Detect which cell encompasses the target text, then output its (X, Y) center coordinate. 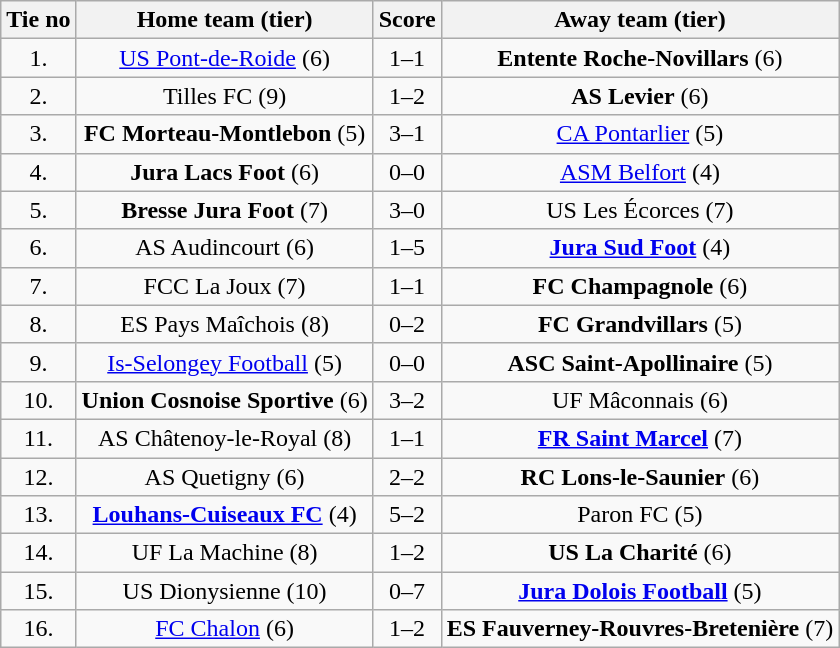
14. (38, 553)
US Dionysienne (10) (224, 591)
3–0 (407, 210)
Tilles FC (9) (224, 96)
AS Audincourt (6) (224, 248)
6. (38, 248)
7. (38, 286)
3–1 (407, 134)
1–5 (407, 248)
12. (38, 477)
8. (38, 324)
FR Saint Marcel (7) (640, 438)
FC Chalon (6) (224, 629)
5. (38, 210)
0–7 (407, 591)
2–2 (407, 477)
FC Champagnole (6) (640, 286)
Jura Lacs Foot (6) (224, 172)
3. (38, 134)
Jura Sud Foot (4) (640, 248)
16. (38, 629)
Bresse Jura Foot (7) (224, 210)
Score (407, 20)
FC Morteau-Montlebon (5) (224, 134)
CA Pontarlier (5) (640, 134)
11. (38, 438)
US Les Écorces (7) (640, 210)
10. (38, 400)
Is-Selongey Football (5) (224, 362)
0–2 (407, 324)
9. (38, 362)
Entente Roche-Novillars (6) (640, 58)
5–2 (407, 515)
AS Châtenoy-le-Royal (8) (224, 438)
4. (38, 172)
3–2 (407, 400)
Away team (tier) (640, 20)
Louhans-Cuiseaux FC (4) (224, 515)
US La Charité (6) (640, 553)
ES Pays Maîchois (8) (224, 324)
RC Lons-le-Saunier (6) (640, 477)
FCC La Joux (7) (224, 286)
Jura Dolois Football (5) (640, 591)
Union Cosnoise Sportive (6) (224, 400)
ASC Saint-Apollinaire (5) (640, 362)
ASM Belfort (4) (640, 172)
Tie no (38, 20)
Home team (tier) (224, 20)
1. (38, 58)
UF La Machine (8) (224, 553)
2. (38, 96)
UF Mâconnais (6) (640, 400)
AS Levier (6) (640, 96)
15. (38, 591)
AS Quetigny (6) (224, 477)
US Pont-de-Roide (6) (224, 58)
FC Grandvillars (5) (640, 324)
13. (38, 515)
ES Fauverney-Rouvres-Bretenière (7) (640, 629)
Paron FC (5) (640, 515)
